Output the [x, y] coordinate of the center of the cell containing the given text.  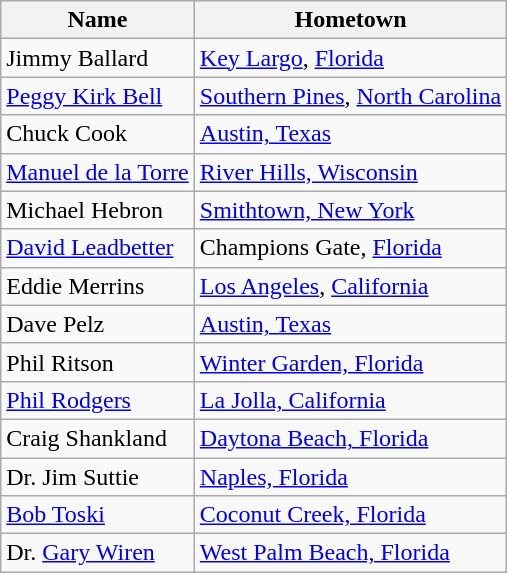
Winter Garden, Florida [350, 362]
Smithtown, New York [350, 210]
Dave Pelz [98, 324]
Eddie Merrins [98, 286]
River Hills, Wisconsin [350, 172]
Hometown [350, 20]
Name [98, 20]
Manuel de la Torre [98, 172]
Peggy Kirk Bell [98, 96]
Michael Hebron [98, 210]
Dr. Jim Suttie [98, 477]
Naples, Florida [350, 477]
Key Largo, Florida [350, 58]
Southern Pines, North Carolina [350, 96]
Craig Shankland [98, 438]
West Palm Beach, Florida [350, 553]
Chuck Cook [98, 134]
Champions Gate, Florida [350, 248]
Daytona Beach, Florida [350, 438]
David Leadbetter [98, 248]
Dr. Gary Wiren [98, 553]
Coconut Creek, Florida [350, 515]
Phil Ritson [98, 362]
Jimmy Ballard [98, 58]
Phil Rodgers [98, 400]
La Jolla, California [350, 400]
Los Angeles, California [350, 286]
Bob Toski [98, 515]
